Search for the cell housing the specified text and yield its [X, Y] center coordinate. 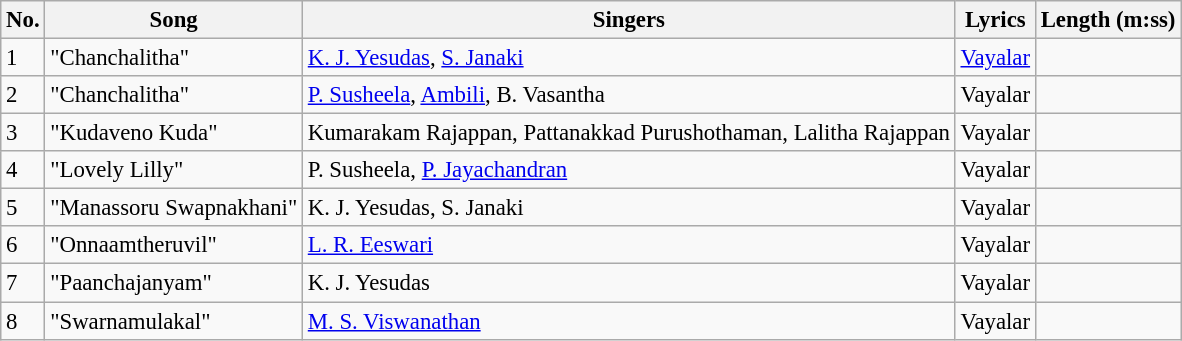
Kumarakam Rajappan, Pattanakkad Purushothaman, Lalitha Rajappan [628, 133]
M. S. Viswanathan [628, 321]
Lyrics [995, 20]
K. J. Yesudas [628, 283]
L. R. Eeswari [628, 245]
6 [23, 245]
Length (m:ss) [1108, 20]
3 [23, 133]
"Kudaveno Kuda" [174, 133]
1 [23, 58]
P. Susheela, P. Jayachandran [628, 170]
"Onnaamtheruvil" [174, 245]
7 [23, 283]
Singers [628, 20]
No. [23, 20]
P. Susheela, Ambili, B. Vasantha [628, 95]
"Lovely Lilly" [174, 170]
8 [23, 321]
4 [23, 170]
2 [23, 95]
5 [23, 208]
"Swarnamulakal" [174, 321]
Song [174, 20]
"Paanchajanyam" [174, 283]
"Manassoru Swapnakhani" [174, 208]
